From the cell containing the given text, extract its center point as [X, Y] coordinate. 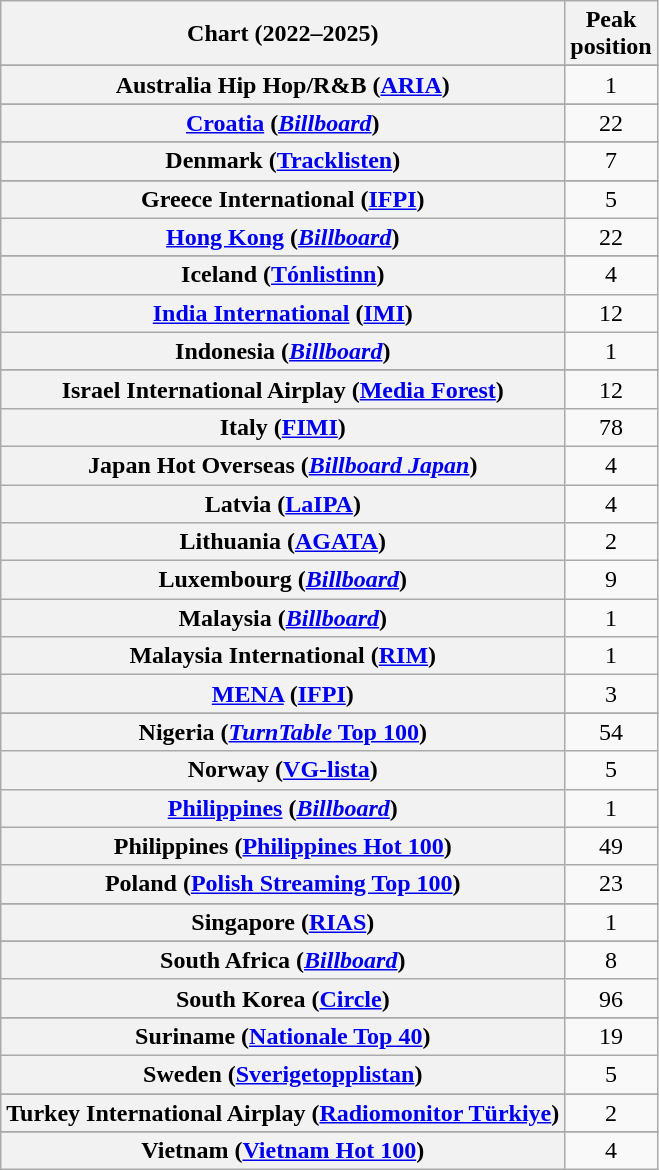
78 [611, 427]
9 [611, 580]
Greece International (IFPI) [283, 199]
Norway (VG-lista) [283, 770]
96 [611, 998]
Israel International Airplay (Media Forest) [283, 389]
Indonesia (Billboard) [283, 351]
Hong Kong (Billboard) [283, 237]
23 [611, 884]
Denmark (Tracklisten) [283, 161]
Philippines (Philippines Hot 100) [283, 846]
Sweden (Sverigetopplistan) [283, 1074]
Suriname (Nationale Top 40) [283, 1036]
19 [611, 1036]
South Korea (Circle) [283, 998]
3 [611, 694]
49 [611, 846]
54 [611, 732]
MENA (IFPI) [283, 694]
Latvia (LaIPA) [283, 503]
Australia Hip Hop/R&B (ARIA) [283, 85]
Malaysia (Billboard) [283, 618]
7 [611, 161]
South Africa (Billboard) [283, 960]
Luxembourg (Billboard) [283, 580]
Turkey International Airplay (Radiomonitor Türkiye) [283, 1113]
Croatia (Billboard) [283, 123]
Poland (Polish Streaming Top 100) [283, 884]
Peakposition [611, 34]
Italy (FIMI) [283, 427]
Philippines (Billboard) [283, 808]
Malaysia International (RIM) [283, 656]
Chart (2022–2025) [283, 34]
Vietnam (Vietnam Hot 100) [283, 1151]
Nigeria (TurnTable Top 100) [283, 732]
Iceland (Tónlistinn) [283, 275]
Singapore (RIAS) [283, 922]
India International (IMI) [283, 313]
Lithuania (AGATA) [283, 542]
8 [611, 960]
Japan Hot Overseas (Billboard Japan) [283, 465]
